Output the (X, Y) coordinate of the center of the cell containing the given text.  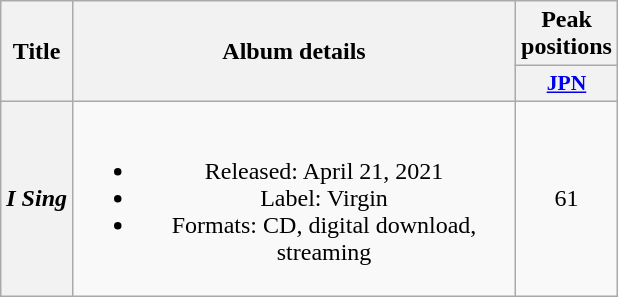
Peak positions (567, 34)
I Sing (37, 198)
61 (567, 198)
Album details (294, 52)
Title (37, 52)
Released: April 21, 2021Label: VirginFormats: CD, digital download, streaming (294, 198)
JPN (567, 84)
